Scan for the cell matching the given text and deliver its (X, Y) coordinate at center. 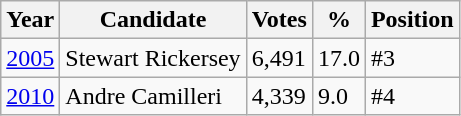
% (338, 20)
9.0 (338, 96)
Candidate (153, 20)
17.0 (338, 58)
Votes (279, 20)
Position (412, 20)
Stewart Rickersey (153, 58)
#3 (412, 58)
2010 (30, 96)
6,491 (279, 58)
4,339 (279, 96)
2005 (30, 58)
Year (30, 20)
#4 (412, 96)
Andre Camilleri (153, 96)
